Search for the cell housing the specified text and yield its [x, y] center coordinate. 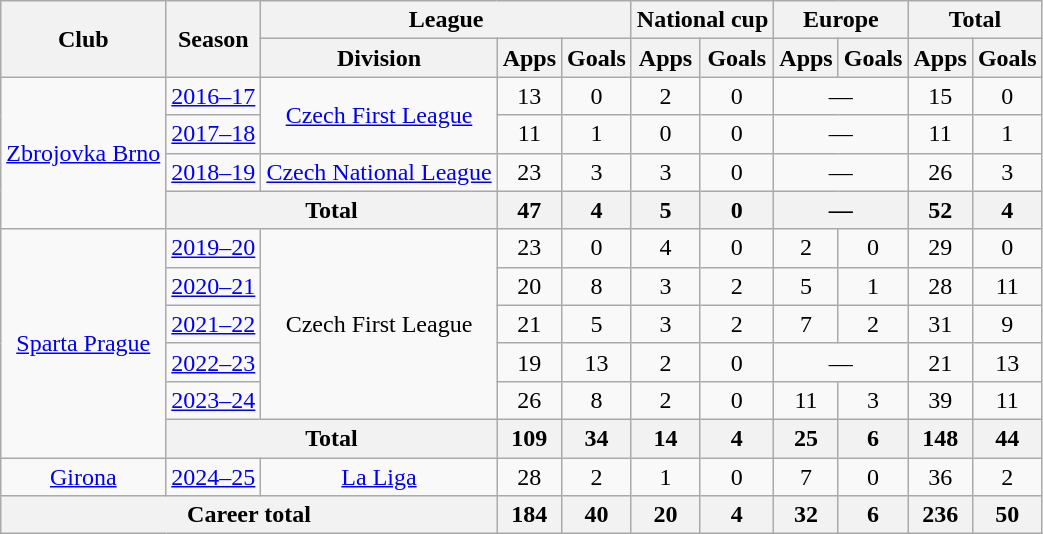
36 [940, 477]
2023–24 [214, 400]
Europe [841, 20]
Sparta Prague [84, 343]
2022–23 [214, 362]
Career total [249, 515]
47 [529, 210]
44 [1007, 438]
14 [665, 438]
40 [597, 515]
Zbrojovka Brno [84, 153]
109 [529, 438]
25 [806, 438]
2021–22 [214, 324]
39 [940, 400]
50 [1007, 515]
2018–19 [214, 172]
29 [940, 248]
Girona [84, 477]
2020–21 [214, 286]
National cup [702, 20]
9 [1007, 324]
2019–20 [214, 248]
15 [940, 96]
148 [940, 438]
League [446, 20]
2016–17 [214, 96]
34 [597, 438]
31 [940, 324]
Division [379, 58]
Club [84, 39]
52 [940, 210]
Czech National League [379, 172]
2017–18 [214, 134]
184 [529, 515]
19 [529, 362]
Season [214, 39]
236 [940, 515]
La Liga [379, 477]
32 [806, 515]
2024–25 [214, 477]
